Extract the [x, y] coordinate from the center of the cell holding the provided text.  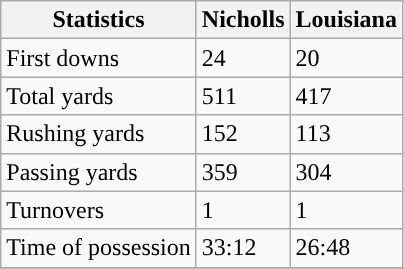
20 [346, 58]
26:48 [346, 248]
Statistics [99, 20]
33:12 [243, 248]
Passing yards [99, 172]
152 [243, 134]
Nicholls [243, 20]
511 [243, 96]
417 [346, 96]
24 [243, 58]
113 [346, 134]
Total yards [99, 96]
359 [243, 172]
First downs [99, 58]
Time of possession [99, 248]
Louisiana [346, 20]
Rushing yards [99, 134]
304 [346, 172]
Turnovers [99, 210]
